Search for the cell housing the specified text and yield its (x, y) center coordinate. 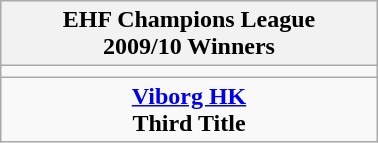
EHF Champions League 2009/10 Winners (189, 34)
Viborg HKThird Title (189, 110)
